Determine the (x, y) coordinate at the center of the cell enclosing the given text.  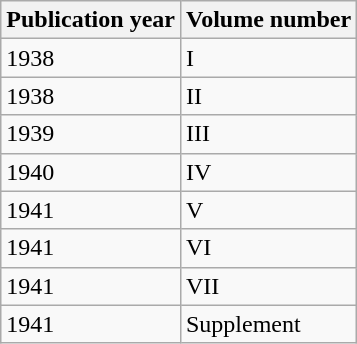
I (268, 58)
1939 (91, 134)
Supplement (268, 324)
1940 (91, 172)
Publication year (91, 20)
VII (268, 286)
II (268, 96)
Volume number (268, 20)
V (268, 210)
III (268, 134)
IV (268, 172)
VI (268, 248)
